Capture the cell that displays the provided text and extract its (X, Y) central coordinate. 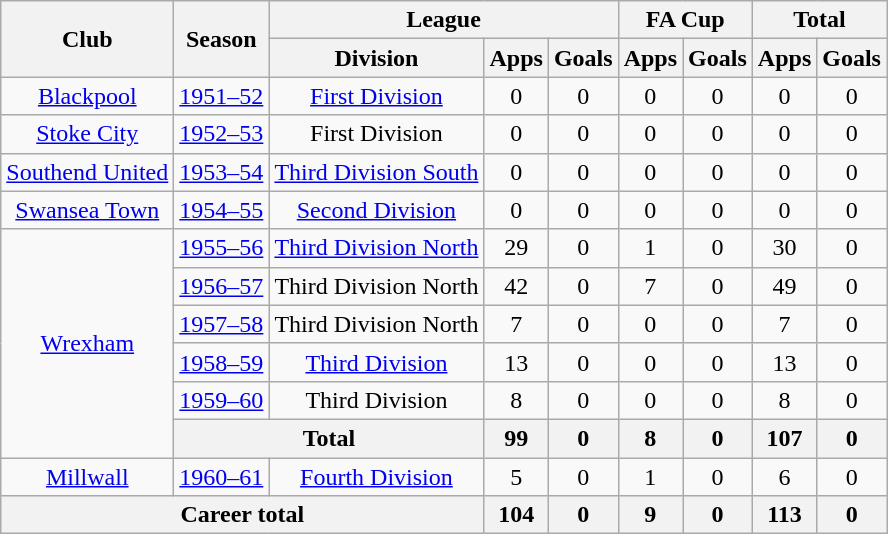
Career total (242, 515)
Division (376, 58)
Season (222, 39)
6 (784, 477)
107 (784, 438)
1960–61 (222, 477)
Stoke City (88, 134)
49 (784, 286)
5 (516, 477)
Millwall (88, 477)
Fourth Division (376, 477)
1957–58 (222, 324)
1956–57 (222, 286)
League (444, 20)
42 (516, 286)
1951–52 (222, 96)
Second Division (376, 210)
Wrexham (88, 343)
29 (516, 248)
1953–54 (222, 172)
Third Division South (376, 172)
113 (784, 515)
104 (516, 515)
1954–55 (222, 210)
1955–56 (222, 248)
1959–60 (222, 400)
Swansea Town (88, 210)
Club (88, 39)
30 (784, 248)
Southend United (88, 172)
FA Cup (685, 20)
9 (650, 515)
99 (516, 438)
1958–59 (222, 362)
Blackpool (88, 96)
1952–53 (222, 134)
